From the cell containing the given text, extract its center point as [X, Y] coordinate. 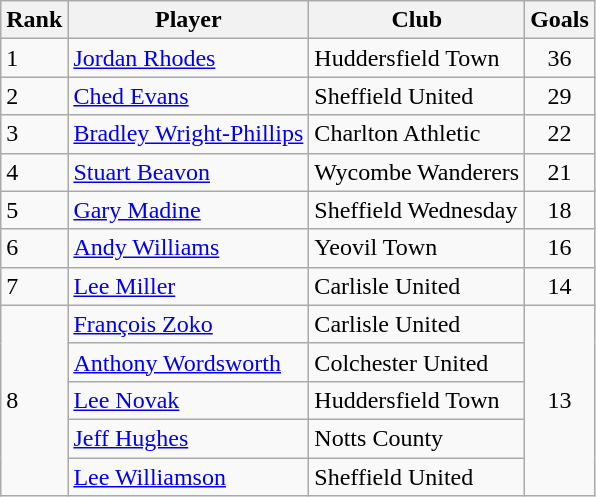
3 [34, 134]
Goals [560, 20]
Club [417, 20]
16 [560, 248]
Bradley Wright-Phillips [188, 134]
Jordan Rhodes [188, 58]
21 [560, 172]
François Zoko [188, 324]
Lee Miller [188, 286]
Charlton Athletic [417, 134]
2 [34, 96]
1 [34, 58]
Wycombe Wanderers [417, 172]
Yeovil Town [417, 248]
Lee Novak [188, 400]
Player [188, 20]
Stuart Beavon [188, 172]
Andy Williams [188, 248]
8 [34, 400]
Sheffield Wednesday [417, 210]
Notts County [417, 438]
36 [560, 58]
6 [34, 248]
7 [34, 286]
Ched Evans [188, 96]
13 [560, 400]
4 [34, 172]
5 [34, 210]
18 [560, 210]
Jeff Hughes [188, 438]
Anthony Wordsworth [188, 362]
14 [560, 286]
Colchester United [417, 362]
Gary Madine [188, 210]
22 [560, 134]
Rank [34, 20]
Lee Williamson [188, 477]
29 [560, 96]
